Capture the cell that displays the provided text and extract its (x, y) central coordinate. 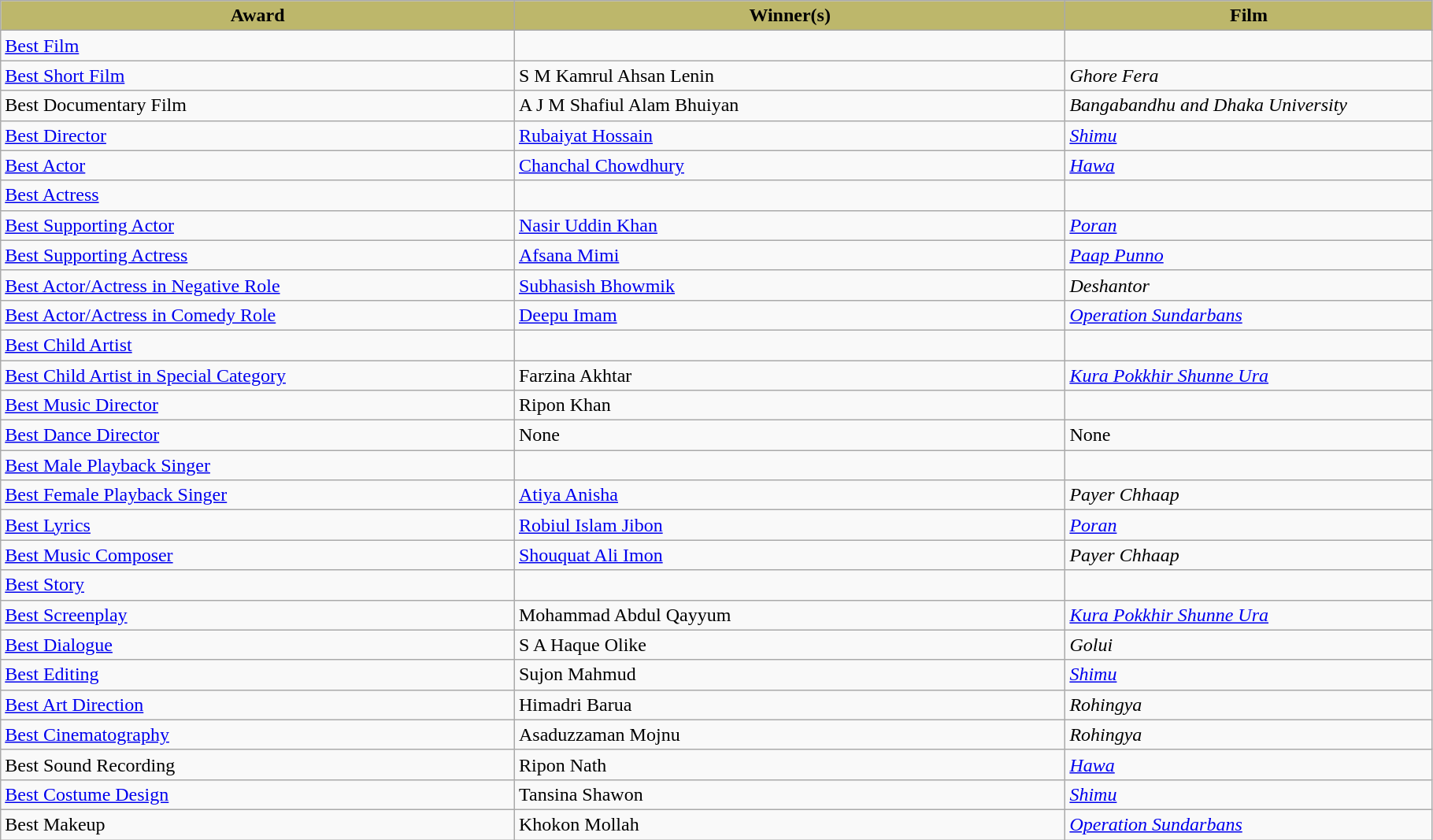
Atiya Anisha (789, 495)
Best Documentary Film (258, 105)
Best Cinematography (258, 735)
S A Haque Olike (789, 645)
Winner(s) (789, 16)
Best Lyrics (258, 525)
Best Costume Design (258, 794)
Best Director (258, 135)
Best Male Playback Singer (258, 465)
Tansina Shawon (789, 794)
Best Story (258, 585)
Ripon Khan (789, 405)
Chanchal Chowdhury (789, 165)
Best Film (258, 46)
Best Dialogue (258, 645)
Best Actor/Actress in Negative Role (258, 285)
Ghore Fera (1249, 76)
Himadri Barua (789, 705)
Paap Punno (1249, 255)
Best Supporting Actress (258, 255)
S M Kamrul Ahsan Lenin (789, 76)
Rubaiyat Hossain (789, 135)
Best Actress (258, 195)
Best Female Playback Singer (258, 495)
Sujon Mahmud (789, 675)
Best Music Composer (258, 555)
Nasir Uddin Khan (789, 225)
Khokon Mollah (789, 824)
Best Actor/Actress in Comedy Role (258, 315)
Best Child Artist (258, 345)
Best Dance Director (258, 435)
A J M Shafiul Alam Bhuiyan (789, 105)
Best Screenplay (258, 615)
Ripon Nath (789, 764)
Mohammad Abdul Qayyum (789, 615)
Shouquat Ali Imon (789, 555)
Best Art Direction (258, 705)
Farzina Akhtar (789, 376)
Best Supporting Actor (258, 225)
Robiul Islam Jibon (789, 525)
Best Music Director (258, 405)
Asaduzzaman Mojnu (789, 735)
Best Sound Recording (258, 764)
Film (1249, 16)
Best Short Film (258, 76)
Award (258, 16)
Afsana Mimi (789, 255)
Best Actor (258, 165)
Bangabandhu and Dhaka University (1249, 105)
Golui (1249, 645)
Deshantor (1249, 285)
Best Makeup (258, 824)
Best Child Artist in Special Category (258, 376)
Subhasish Bhowmik (789, 285)
Best Editing (258, 675)
Deepu Imam (789, 315)
